Detect which cell encompasses the target text, then output its (x, y) center coordinate. 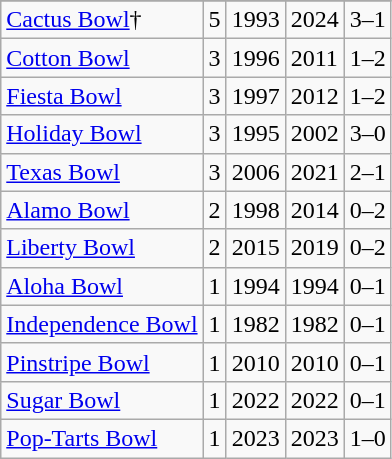
Texas Bowl (102, 172)
Holiday Bowl (102, 134)
Pop-Tarts Bowl (102, 438)
2011 (314, 58)
2–1 (368, 172)
2019 (314, 248)
Pinstripe Bowl (102, 362)
1997 (256, 96)
1998 (256, 210)
Aloha Bowl (102, 286)
1993 (256, 20)
Cactus Bowl† (102, 20)
2012 (314, 96)
3–1 (368, 20)
Independence Bowl (102, 324)
2006 (256, 172)
3–0 (368, 134)
1995 (256, 134)
2014 (314, 210)
Fiesta Bowl (102, 96)
2021 (314, 172)
Cotton Bowl (102, 58)
Liberty Bowl (102, 248)
Alamo Bowl (102, 210)
1996 (256, 58)
2002 (314, 134)
Sugar Bowl (102, 400)
2015 (256, 248)
2024 (314, 20)
1–0 (368, 438)
5 (214, 20)
